Capture the cell that displays the provided text and extract its (X, Y) central coordinate. 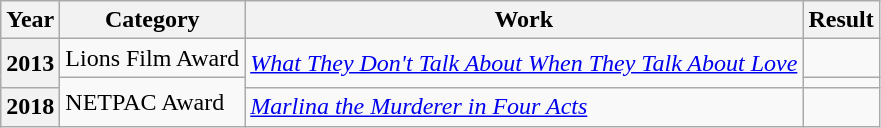
Marlina the Murderer in Four Acts (524, 107)
Result (841, 20)
What They Don't Talk About When They Talk About Love (524, 64)
Work (524, 20)
NETPAC Award (152, 102)
Year (30, 20)
2013 (30, 64)
Lions Film Award (152, 58)
2018 (30, 107)
Category (152, 20)
